Output the (x, y) coordinate of the center of the cell containing the given text.  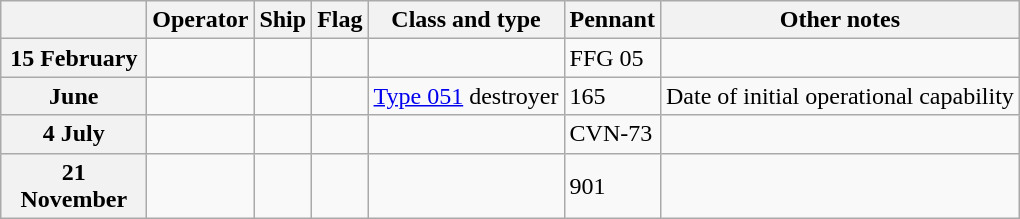
FFG 05 (612, 58)
4 July (74, 134)
901 (612, 186)
165 (612, 96)
Ship (283, 20)
15 February (74, 58)
Date of initial operational capability (840, 96)
Class and type (466, 20)
Flag (340, 20)
CVN-73 (612, 134)
June (74, 96)
Other notes (840, 20)
Type 051 destroyer (466, 96)
Pennant (612, 20)
21 November (74, 186)
Operator (200, 20)
